Find where the given text appears and provide that cell's center as [X, Y] coordinate. 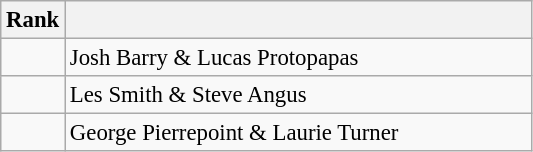
Josh Barry & Lucas Protopapas [298, 58]
Rank [33, 20]
Les Smith & Steve Angus [298, 95]
George Pierrepoint & Laurie Turner [298, 133]
